Extract the (X, Y) coordinate from the center of the cell holding the provided text.  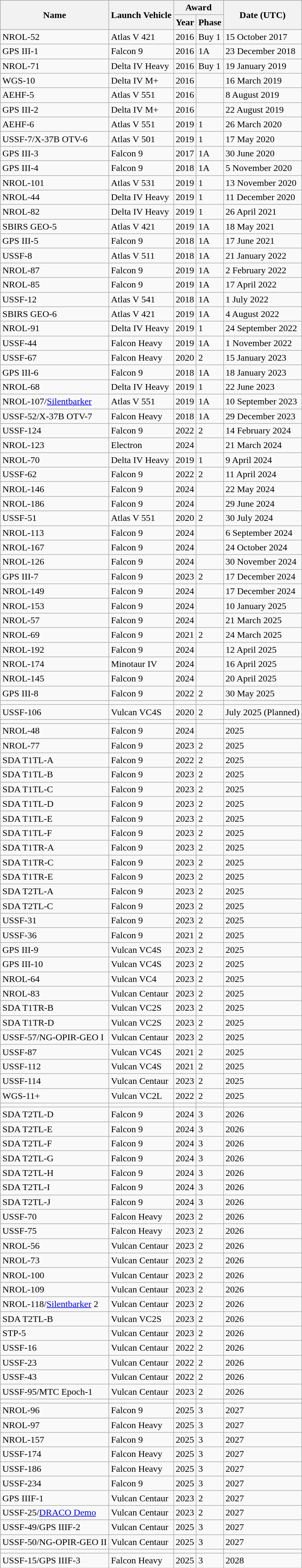
SDA T1TL-C (55, 789)
Atlas V 511 (141, 256)
SDA T2TL-B (55, 1319)
6 September 2024 (263, 533)
SDA T1TL-B (55, 775)
USSF-57/NG-OPIR-GEO I (55, 1037)
NROL-87 (55, 270)
NROL-192 (55, 650)
GPS III-10 (55, 964)
1 November 2022 (263, 343)
29 December 2023 (263, 416)
GPS IIIF-1 (55, 1498)
11 April 2024 (263, 475)
USSF-234 (55, 1483)
23 December 2018 (263, 51)
8 August 2019 (263, 95)
10 January 2025 (263, 606)
GPS III-7 (55, 576)
NROL-149 (55, 591)
Atlas V 541 (141, 299)
21 March 2025 (263, 620)
NROL-167 (55, 547)
SDA T2TL-J (55, 1202)
NROL-109 (55, 1289)
Launch Vehicle (141, 15)
USSF-49/GPS IIIF-2 (55, 1527)
26 April 2021 (263, 212)
NROL-64 (55, 979)
NROL-48 (55, 731)
USSF-51 (55, 518)
USSF-44 (55, 343)
USSF-8 (55, 256)
NROL-146 (55, 489)
SDA T2TL-G (55, 1158)
USSF-12 (55, 299)
GPS III-3 (55, 153)
NROL-113 (55, 533)
NROL-85 (55, 285)
NROL-96 (55, 1410)
NROL-126 (55, 562)
24 September 2022 (263, 328)
NROL-118/Silentbarker 2 (55, 1304)
NROL-70 (55, 460)
SDA T2TL-C (55, 906)
SDA T1TR-C (55, 862)
NROL-69 (55, 635)
Vulcan VC4 (141, 979)
USSF-15/GPS IIIF-3 (55, 1561)
Date (UTC) (263, 15)
13 November 2020 (263, 183)
14 February 2024 (263, 431)
AEHF-5 (55, 95)
USSF-62 (55, 475)
USSF-50/NG-OPIR-GEO II (55, 1542)
USSF-95/MTC Epoch-1 (55, 1392)
11 December 2020 (263, 197)
22 August 2019 (263, 110)
GPS III-1 (55, 51)
20 April 2025 (263, 679)
NROL-73 (55, 1260)
SDA T1TR-B (55, 1008)
30 November 2024 (263, 562)
USSF-186 (55, 1469)
SDA T1TL-A (55, 760)
29 June 2024 (263, 504)
15 October 2017 (263, 37)
NROL-100 (55, 1275)
SDA T2TL-H (55, 1173)
18 May 2021 (263, 227)
22 May 2024 (263, 489)
NROL-52 (55, 37)
USSF-16 (55, 1348)
USSF-43 (55, 1377)
21 March 2024 (263, 445)
5 November 2020 (263, 168)
USSF-87 (55, 1052)
26 March 2020 (263, 124)
NROL-56 (55, 1246)
NROL-44 (55, 197)
NROL-107/Silentbarker (55, 401)
NROL-77 (55, 745)
18 January 2023 (263, 372)
Electron (141, 445)
16 April 2025 (263, 664)
WGS-11+ (55, 1096)
Award (199, 8)
AEHF-6 (55, 124)
SBIRS GEO-5 (55, 227)
NROL-157 (55, 1440)
30 May 2025 (263, 693)
SBIRS GEO-6 (55, 314)
NROL-123 (55, 445)
30 June 2020 (263, 153)
9 April 2024 (263, 460)
SDA T1TR-A (55, 847)
SDA T2TL-F (55, 1144)
17 June 2021 (263, 241)
SDA T2TL-E (55, 1129)
12 April 2025 (263, 650)
NROL-83 (55, 993)
GPS III-9 (55, 950)
Minotaur IV (141, 664)
NROL-97 (55, 1425)
GPS III-8 (55, 693)
USSF-52/X-37B OTV-7 (55, 416)
NROL-71 (55, 66)
4 August 2022 (263, 314)
16 March 2019 (263, 80)
NROL-68 (55, 387)
17 May 2020 (263, 139)
15 January 2023 (263, 358)
USSF-70 (55, 1217)
NROL-101 (55, 183)
SDA T1TL-E (55, 818)
24 March 2025 (263, 635)
Phase (210, 22)
July 2025 (Planned) (263, 712)
NROL-145 (55, 679)
19 January 2019 (263, 66)
NROL-82 (55, 212)
SDA T1TL-F (55, 833)
SDA T1TL-D (55, 804)
USSF-106 (55, 712)
SDA T1TR-D (55, 1023)
USSF-112 (55, 1066)
Vulcan VC2L (141, 1096)
Year (185, 22)
2 February 2022 (263, 270)
10 September 2023 (263, 401)
SDA T2TL-D (55, 1115)
WGS-10 (55, 80)
NROL-57 (55, 620)
2028 (263, 1561)
SDA T2TL-I (55, 1187)
NROL-91 (55, 328)
GPS III-6 (55, 372)
2017 (185, 153)
USSF-114 (55, 1081)
USSF-36 (55, 935)
USSF-31 (55, 921)
SDA T1TR-E (55, 877)
NROL-174 (55, 664)
24 October 2024 (263, 547)
USSF-7/X-37B OTV-6 (55, 139)
30 July 2024 (263, 518)
USSF-67 (55, 358)
22 June 2023 (263, 387)
1 July 2022 (263, 299)
USSF-75 (55, 1231)
STP-5 (55, 1333)
USSF-25/DRACO Demo (55, 1512)
SDA T2TL-A (55, 892)
NROL-153 (55, 606)
GPS III-4 (55, 168)
USSF-174 (55, 1454)
21 January 2022 (263, 256)
NROL-186 (55, 504)
USSF-23 (55, 1363)
Name (55, 15)
Atlas V 501 (141, 139)
GPS III-2 (55, 110)
17 April 2022 (263, 285)
Atlas V 531 (141, 183)
USSF-124 (55, 431)
GPS III-5 (55, 241)
